Provide the (X, Y) coordinate of the cell's center where the given text is located.  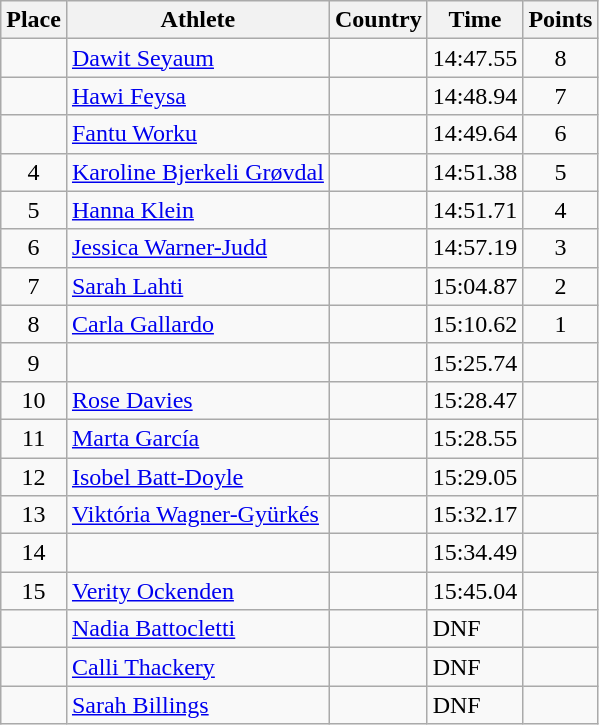
14:49.64 (475, 134)
Verity Ockenden (198, 591)
15:04.87 (475, 286)
Carla Gallardo (198, 324)
2 (560, 286)
Hawi Feysa (198, 96)
Viktória Wagner-Gyürkés (198, 515)
15:45.04 (475, 591)
Points (560, 20)
14:51.38 (475, 172)
14:48.94 (475, 96)
15 (34, 591)
Jessica Warner-Judd (198, 248)
14:47.55 (475, 58)
14:51.71 (475, 210)
13 (34, 515)
Nadia Battocletti (198, 629)
Dawit Seyaum (198, 58)
3 (560, 248)
Place (34, 20)
Time (475, 20)
15:25.74 (475, 362)
Rose Davies (198, 400)
15:29.05 (475, 477)
1 (560, 324)
15:28.55 (475, 438)
Sarah Billings (198, 705)
15:34.49 (475, 553)
Isobel Batt-Doyle (198, 477)
15:28.47 (475, 400)
Karoline Bjerkeli Grøvdal (198, 172)
14 (34, 553)
Calli Thackery (198, 667)
Sarah Lahti (198, 286)
14:57.19 (475, 248)
12 (34, 477)
10 (34, 400)
Country (378, 20)
15:10.62 (475, 324)
11 (34, 438)
Hanna Klein (198, 210)
Athlete (198, 20)
Marta García (198, 438)
9 (34, 362)
15:32.17 (475, 515)
Fantu Worku (198, 134)
